Search for the cell housing the specified text and yield its [x, y] center coordinate. 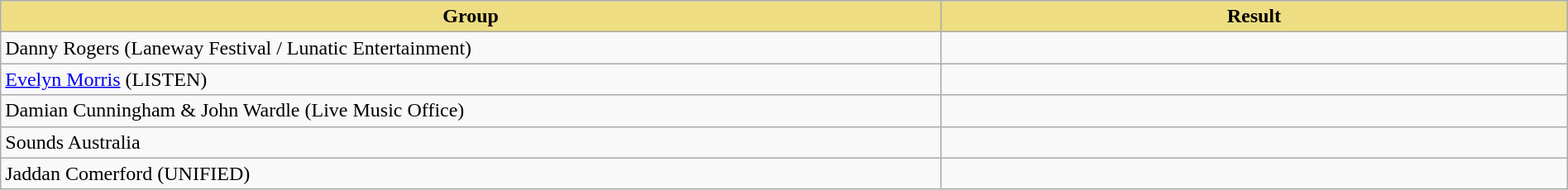
Jaddan Comerford (UNIFIED) [471, 173]
Evelyn Morris (LISTEN) [471, 79]
Group [471, 17]
Damian Cunningham & John Wardle (Live Music Office) [471, 111]
Danny Rogers (Laneway Festival / Lunatic Entertainment) [471, 48]
Result [1254, 17]
Sounds Australia [471, 142]
